Locate the cell with the specified text and output its [X, Y] center coordinate. 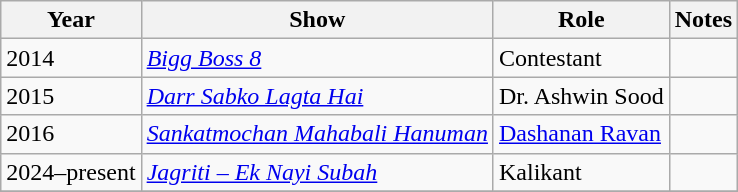
2016 [71, 134]
Contestant [581, 58]
Darr Sabko Lagta Hai [317, 96]
Year [71, 20]
2024–present [71, 172]
Dr. Ashwin Sood [581, 96]
Notes [703, 20]
Sankatmochan Mahabali Hanuman [317, 134]
Kalikant [581, 172]
Jagriti – Ek Nayi Subah [317, 172]
Dashanan Ravan [581, 134]
2015 [71, 96]
Role [581, 20]
Bigg Boss 8 [317, 58]
2014 [71, 58]
Show [317, 20]
